Locate the cell with the specified text and output its (X, Y) center coordinate. 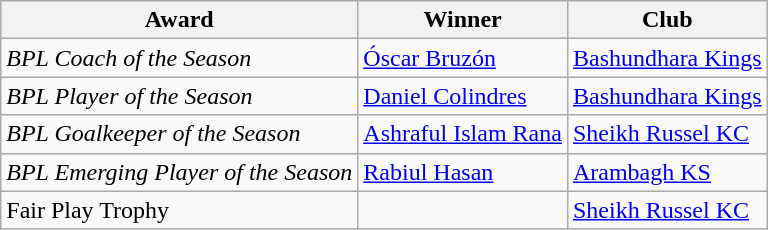
BPL Player of the Season (180, 96)
BPL Emerging Player of the Season (180, 172)
Rabiul Hasan (463, 172)
Arambagh KS (667, 172)
Fair Play Trophy (180, 210)
BPL Goalkeeper of the Season (180, 134)
BPL Coach of the Season (180, 58)
Club (667, 20)
Award (180, 20)
Winner (463, 20)
Daniel Colindres (463, 96)
Ashraful Islam Rana (463, 134)
Óscar Bruzón (463, 58)
